Determine the [X, Y] coordinate at the center of the cell enclosing the given text.  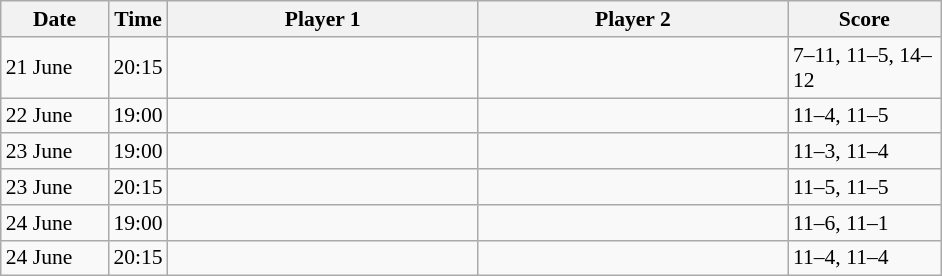
22 June [55, 116]
21 June [55, 68]
11–3, 11–4 [864, 152]
11–4, 11–4 [864, 258]
Player 2 [633, 19]
Date [55, 19]
11–5, 11–5 [864, 187]
Time [138, 19]
11–4, 11–5 [864, 116]
7–11, 11–5, 14–12 [864, 68]
Score [864, 19]
Player 1 [323, 19]
11–6, 11–1 [864, 223]
